Capture the cell that displays the provided text and extract its [X, Y] central coordinate. 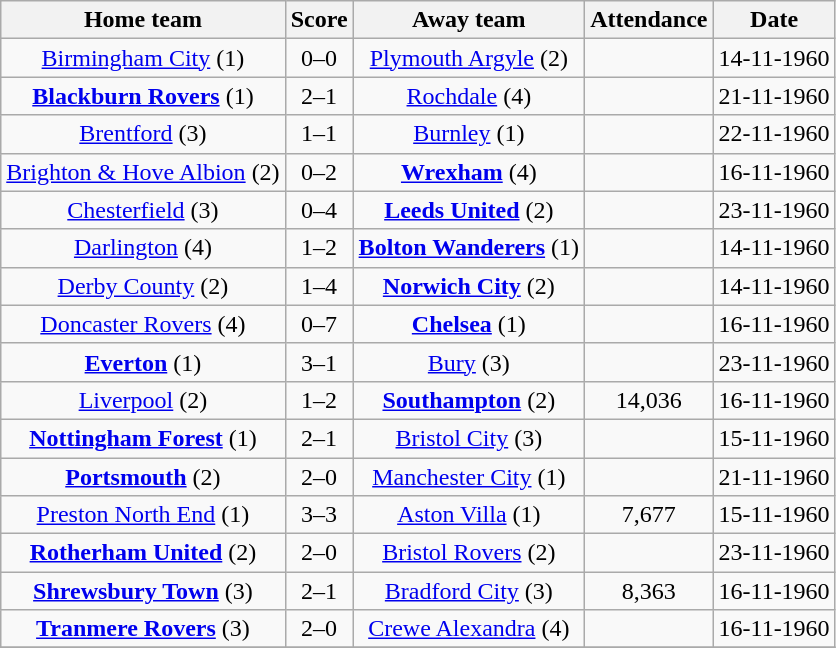
Derby County (2) [143, 286]
Norwich City (2) [469, 286]
0–2 [319, 172]
3–1 [319, 362]
Doncaster Rovers (4) [143, 324]
Leeds United (2) [469, 210]
Bristol City (3) [469, 438]
Wrexham (4) [469, 172]
Attendance [649, 20]
Shrewsbury Town (3) [143, 591]
14,036 [649, 400]
3–3 [319, 515]
Crewe Alexandra (4) [469, 629]
0–7 [319, 324]
7,677 [649, 515]
Rochdale (4) [469, 96]
Portsmouth (2) [143, 477]
Chelsea (1) [469, 324]
Tranmere Rovers (3) [143, 629]
1–1 [319, 134]
0–0 [319, 58]
Rotherham United (2) [143, 553]
Liverpool (2) [143, 400]
Bradford City (3) [469, 591]
Blackburn Rovers (1) [143, 96]
Manchester City (1) [469, 477]
Southampton (2) [469, 400]
Birmingham City (1) [143, 58]
Brighton & Hove Albion (2) [143, 172]
Bristol Rovers (2) [469, 553]
Chesterfield (3) [143, 210]
0–4 [319, 210]
Bolton Wanderers (1) [469, 248]
Darlington (4) [143, 248]
Away team [469, 20]
Plymouth Argyle (2) [469, 58]
Score [319, 20]
Preston North End (1) [143, 515]
Everton (1) [143, 362]
Date [774, 20]
Nottingham Forest (1) [143, 438]
Home team [143, 20]
Bury (3) [469, 362]
Burnley (1) [469, 134]
Brentford (3) [143, 134]
Aston Villa (1) [469, 515]
8,363 [649, 591]
1–4 [319, 286]
22-11-1960 [774, 134]
